For the text-containing cell, return its midpoint in (x, y) coordinate format. 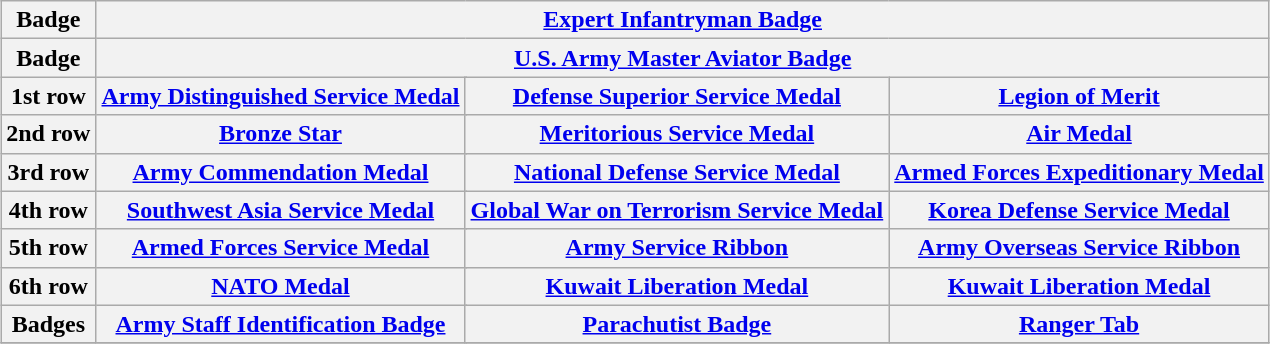
Meritorious Service Medal (677, 134)
Bronze Star (280, 134)
Army Staff Identification Badge (280, 324)
1st row (48, 96)
Korea Defense Service Medal (1080, 210)
Army Commendation Medal (280, 172)
2nd row (48, 134)
Army Overseas Service Ribbon (1080, 248)
Southwest Asia Service Medal (280, 210)
Parachutist Badge (677, 324)
Legion of Merit (1080, 96)
3rd row (48, 172)
Global War on Terrorism Service Medal (677, 210)
Badges (48, 324)
Expert Infantryman Badge (682, 20)
NATO Medal (280, 286)
4th row (48, 210)
National Defense Service Medal (677, 172)
Ranger Tab (1080, 324)
U.S. Army Master Aviator Badge (682, 58)
5th row (48, 248)
Defense Superior Service Medal (677, 96)
Air Medal (1080, 134)
Armed Forces Expeditionary Medal (1080, 172)
Army Distinguished Service Medal (280, 96)
6th row (48, 286)
Armed Forces Service Medal (280, 248)
Army Service Ribbon (677, 248)
